Determine the (x, y) coordinate at the center of the cell enclosing the given text.  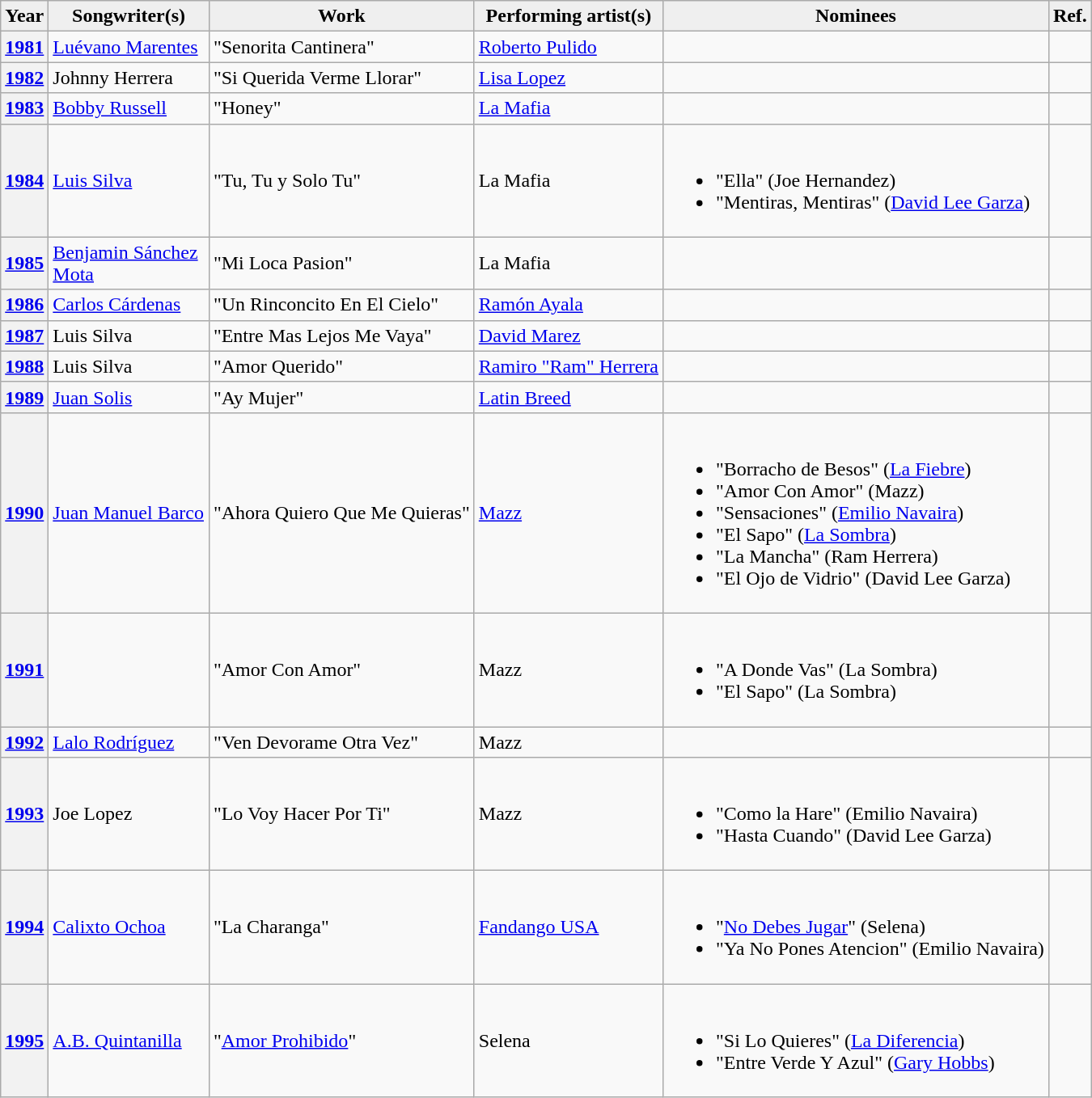
1995 (24, 1041)
Lalo Rodríguez (129, 741)
Ref. (1069, 16)
"Amor Prohibido" (341, 1041)
"No Debes Jugar" (Selena)"Ya No Pones Atencion" (Emilio Navaira) (856, 927)
1986 (24, 305)
"Tu, Tu y Solo Tu" (341, 180)
"Ahora Quiero Que Me Quieras" (341, 513)
Work (341, 16)
Lisa Lopez (568, 78)
"Honey" (341, 108)
Performing artist(s) (568, 16)
"Si Lo Quieres" (La Diferencia)"Entre Verde Y Azul" (Gary Hobbs) (856, 1041)
1985 (24, 264)
"Si Querida Verme Llorar" (341, 78)
Songwriter(s) (129, 16)
"Senorita Cantinera" (341, 47)
1988 (24, 366)
"Ay Mujer" (341, 397)
"Amor Con Amor" (341, 669)
"A Donde Vas" (La Sombra)"El Sapo" (La Sombra) (856, 669)
Juan Solis (129, 397)
"Ella" (Joe Hernandez)"Mentiras, Mentiras" (David Lee Garza) (856, 180)
1983 (24, 108)
"Lo Voy Hacer Por Ti" (341, 814)
Luévano Marentes (129, 47)
"Amor Querido" (341, 366)
1982 (24, 78)
"La Charanga" (341, 927)
1993 (24, 814)
1989 (24, 397)
Fandango USA (568, 927)
Benjamin Sánchez Mota (129, 264)
Calixto Ochoa (129, 927)
"Un Rinconcito En El Cielo" (341, 305)
Ramón Ayala (568, 305)
Selena (568, 1041)
1994 (24, 927)
"Ven Devorame Otra Vez" (341, 741)
"Como la Hare" (Emilio Navaira)"Hasta Cuando" (David Lee Garza) (856, 814)
Bobby Russell (129, 108)
Joe Lopez (129, 814)
"Mi Loca Pasion" (341, 264)
1981 (24, 47)
1992 (24, 741)
Johnny Herrera (129, 78)
1987 (24, 336)
1990 (24, 513)
Roberto Pulido (568, 47)
Juan Manuel Barco (129, 513)
A.B. Quintanilla (129, 1041)
Ramiro "Ram" Herrera (568, 366)
Carlos Cárdenas (129, 305)
"Entre Mas Lejos Me Vaya" (341, 336)
David Marez (568, 336)
1984 (24, 180)
Nominees (856, 16)
1991 (24, 669)
Latin Breed (568, 397)
Year (24, 16)
